Identify which cell holds the provided text, then report its [X, Y] central coordinate. 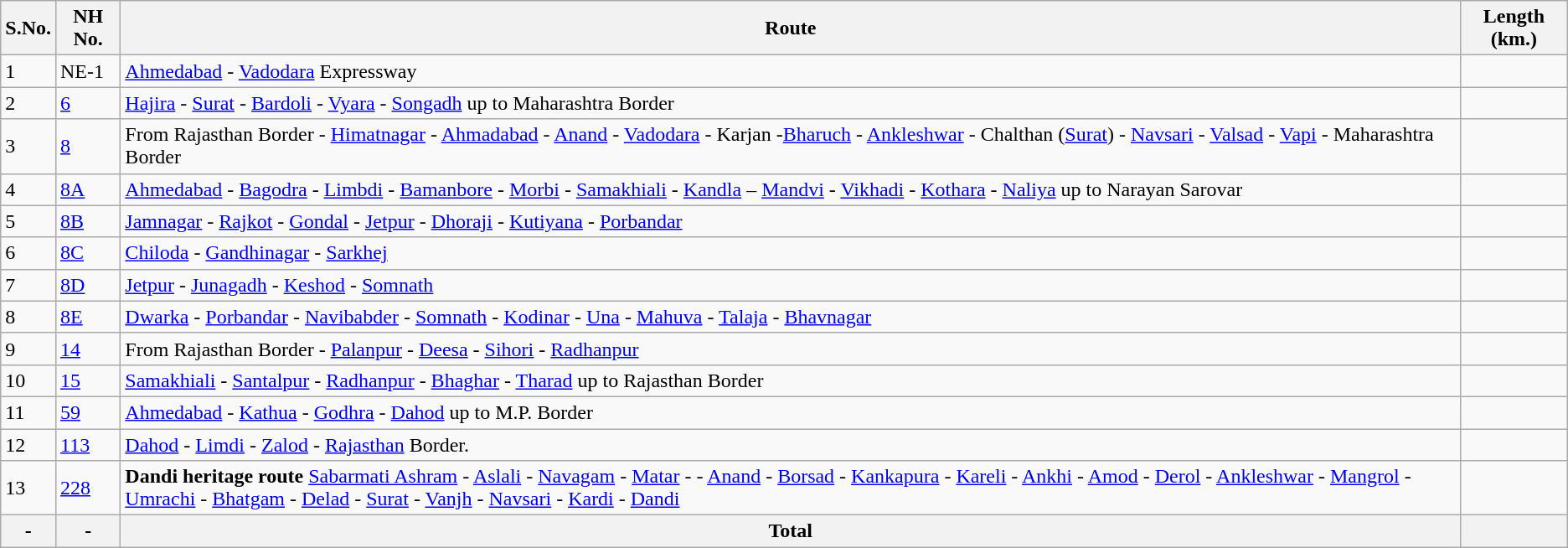
NH No. [87, 28]
Samakhiali - Santalpur - Radhanpur - Bhaghar - Tharad up to Rajasthan Border [791, 380]
7 [28, 285]
8C [87, 253]
Dahod - Limdi - Zalod - Rajasthan Border. [791, 445]
Total [791, 531]
Dwarka - Porbandar - Navibabder - Somnath - Kodinar - Una - Mahuva - Talaja - Bhavnagar [791, 317]
Ahmedabad - Bagodra - Limbdi - Bamanbore - Morbi - Samakhiali - Kandla – Mandvi - Vikhadi - Kothara - Naliya up to Narayan Sarovar [791, 189]
NE-1 [87, 71]
5 [28, 221]
Hajira - Surat - Bardoli - Vyara - Songadh up to Maharashtra Border [791, 103]
Length (km.) [1514, 28]
S.No. [28, 28]
Ahmedabad - Kathua - Godhra - Dahod up to M.P. Border [791, 412]
10 [28, 380]
2 [28, 103]
14 [87, 349]
Chiloda - Gandhinagar - Sarkhej [791, 253]
8A [87, 189]
3 [28, 146]
13 [28, 488]
59 [87, 412]
228 [87, 488]
1 [28, 71]
113 [87, 445]
8D [87, 285]
Ahmedabad - Vadodara Expressway [791, 71]
Jamnagar - Rajkot - Gondal - Jetpur - Dhoraji - Kutiyana - Porbandar [791, 221]
12 [28, 445]
9 [28, 349]
11 [28, 412]
Route [791, 28]
From Rajasthan Border - Palanpur - Deesa - Sihori - Radhanpur [791, 349]
15 [87, 380]
8B [87, 221]
Jetpur - Junagadh - Keshod - Somnath [791, 285]
4 [28, 189]
8E [87, 317]
